For the text-containing cell, return its midpoint in (X, Y) coordinate format. 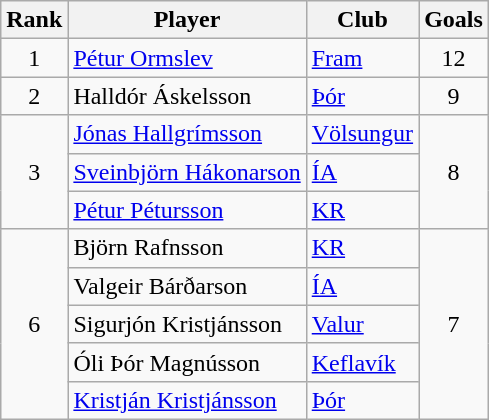
Rank (34, 20)
Björn Rafnsson (187, 248)
2 (34, 96)
Keflavík (362, 362)
Sveinbjörn Hákonarson (187, 172)
Valur (362, 324)
Óli Þór Magnússon (187, 362)
Pétur Ormslev (187, 58)
Club (362, 20)
Fram (362, 58)
3 (34, 172)
1 (34, 58)
Sigurjón Kristjánsson (187, 324)
9 (454, 96)
Völsungur (362, 134)
Goals (454, 20)
8 (454, 172)
12 (454, 58)
Halldór Áskelsson (187, 96)
Player (187, 20)
7 (454, 324)
Pétur Pétursson (187, 210)
Valgeir Bárðarson (187, 286)
Jónas Hallgrímsson (187, 134)
Kristján Kristjánsson (187, 400)
6 (34, 324)
